Extract the [x, y] coordinate from the center of the cell holding the provided text.  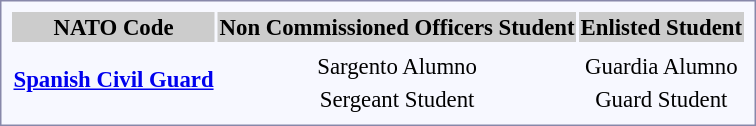
Non Commissioned Officers Student [397, 27]
Guardia Alumno [661, 66]
Guard Student [661, 99]
Enlisted Student [661, 27]
NATO Code [114, 27]
Sargento Alumno [397, 66]
Spanish Civil Guard [114, 80]
Sergeant Student [397, 99]
